Extract the (X, Y) coordinate from the center of the cell holding the provided text.  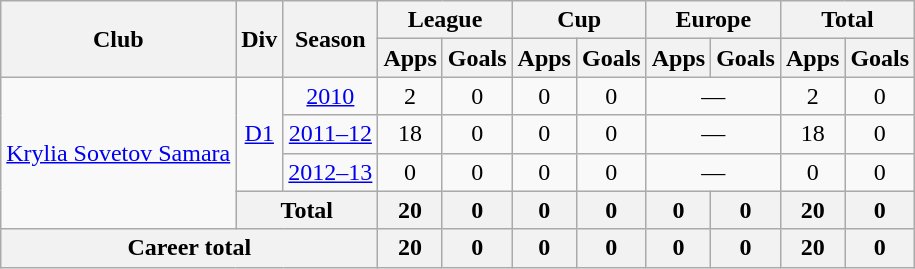
Season (330, 39)
Cup (579, 20)
D1 (260, 134)
2011–12 (330, 134)
Krylia Sovetov Samara (118, 153)
League (445, 20)
Career total (190, 248)
Div (260, 39)
2010 (330, 96)
Club (118, 39)
2012–13 (330, 172)
Europe (713, 20)
